For the text-containing cell, return its midpoint in [X, Y] coordinate format. 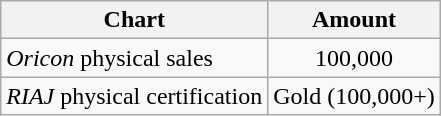
RIAJ physical certification [134, 96]
100,000 [354, 58]
Oricon physical sales [134, 58]
Chart [134, 20]
Amount [354, 20]
Gold (100,000+) [354, 96]
